Scan for the cell matching the given text and deliver its [X, Y] coordinate at center. 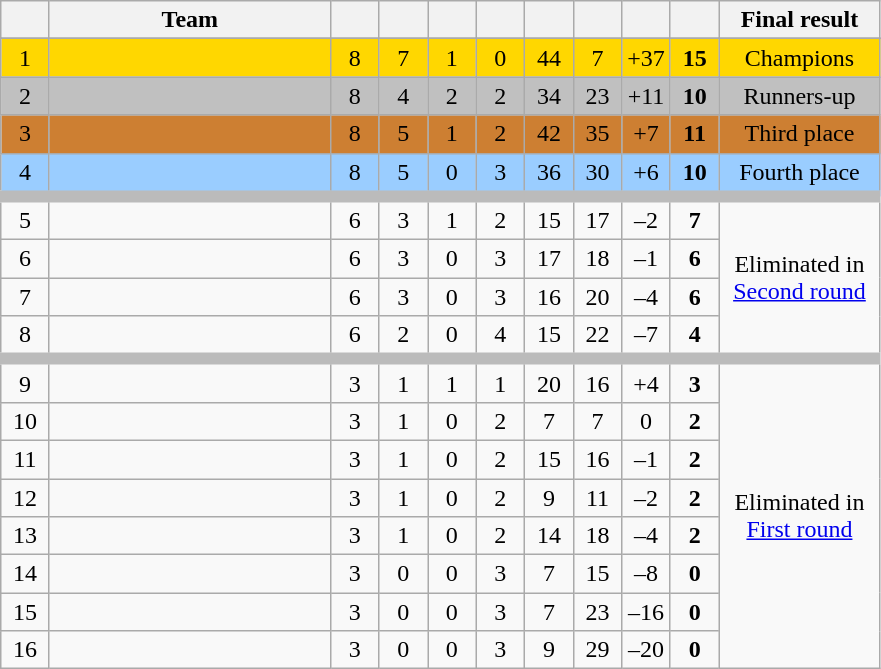
30 [598, 174]
+6 [646, 174]
Team [190, 20]
–20 [646, 650]
29 [598, 650]
42 [550, 134]
–16 [646, 612]
22 [598, 338]
Final result [800, 20]
35 [598, 134]
+7 [646, 134]
12 [26, 497]
+37 [646, 58]
Eliminated in First round [800, 514]
–8 [646, 574]
+11 [646, 96]
13 [26, 536]
Champions [800, 58]
34 [550, 96]
Runners-up [800, 96]
+4 [646, 380]
44 [550, 58]
–7 [646, 338]
Fourth place [800, 174]
Third place [800, 134]
Eliminated in Second round [800, 278]
36 [550, 174]
